Return [X, Y] of the center of cell containing provided text 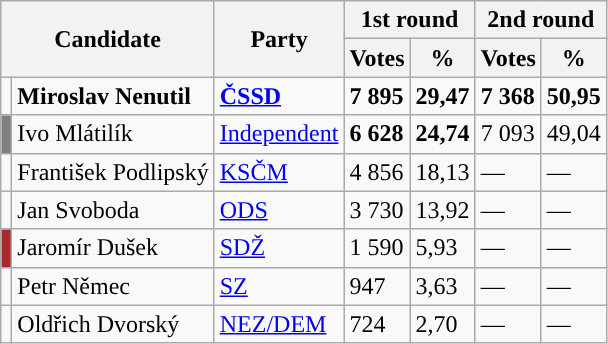
Petr Němec [113, 286]
49,04 [574, 134]
3,63 [442, 286]
947 [377, 286]
Oldřich Dvorský [113, 324]
24,74 [442, 134]
1 590 [377, 248]
7 368 [508, 96]
724 [377, 324]
ČSSD [279, 96]
ODS [279, 210]
Miroslav Nenutil [113, 96]
6 628 [377, 134]
Ivo Mlátilík [113, 134]
29,47 [442, 96]
Jaromír Dušek [113, 248]
SDŽ [279, 248]
7 093 [508, 134]
KSČM [279, 172]
50,95 [574, 96]
NEZ/DEM [279, 324]
Independent [279, 134]
SZ [279, 286]
František Podlipský [113, 172]
2,70 [442, 324]
3 730 [377, 210]
18,13 [442, 172]
13,92 [442, 210]
4 856 [377, 172]
Candidate [108, 39]
Party [279, 39]
Jan Svoboda [113, 210]
2nd round [540, 20]
5,93 [442, 248]
1st round [410, 20]
7 895 [377, 96]
